From the cell containing the given text, extract its center point as [x, y] coordinate. 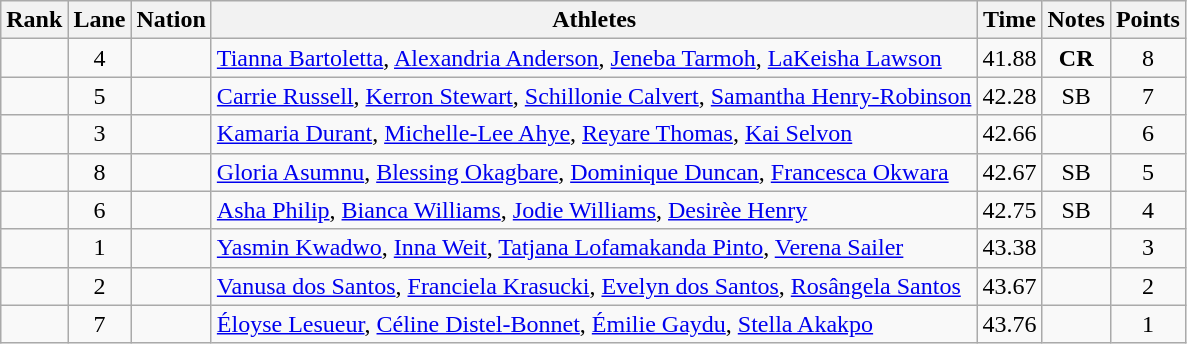
Gloria Asumnu, Blessing Okagbare, Dominique Duncan, Francesca Okwara [594, 172]
41.88 [1010, 58]
Yasmin Kwadwo, Inna Weit, Tatjana Lofamakanda Pinto, Verena Sailer [594, 248]
Vanusa dos Santos, Franciela Krasucki, Evelyn dos Santos, Rosângela Santos [594, 286]
Éloyse Lesueur, Céline Distel-Bonnet, Émilie Gaydu, Stella Akakpo [594, 324]
Tianna Bartoletta, Alexandria Anderson, Jeneba Tarmoh, LaKeisha Lawson [594, 58]
42.67 [1010, 172]
Nation [171, 20]
Points [1148, 20]
Athletes [594, 20]
Notes [1076, 20]
Carrie Russell, Kerron Stewart, Schillonie Calvert, Samantha Henry-Robinson [594, 96]
Lane [100, 20]
42.66 [1010, 134]
Kamaria Durant, Michelle-Lee Ahye, Reyare Thomas, Kai Selvon [594, 134]
Asha Philip, Bianca Williams, Jodie Williams, Desirèe Henry [594, 210]
42.75 [1010, 210]
42.28 [1010, 96]
Time [1010, 20]
43.76 [1010, 324]
43.38 [1010, 248]
CR [1076, 58]
Rank [34, 20]
43.67 [1010, 286]
